Detect which cell encompasses the target text, then output its (x, y) center coordinate. 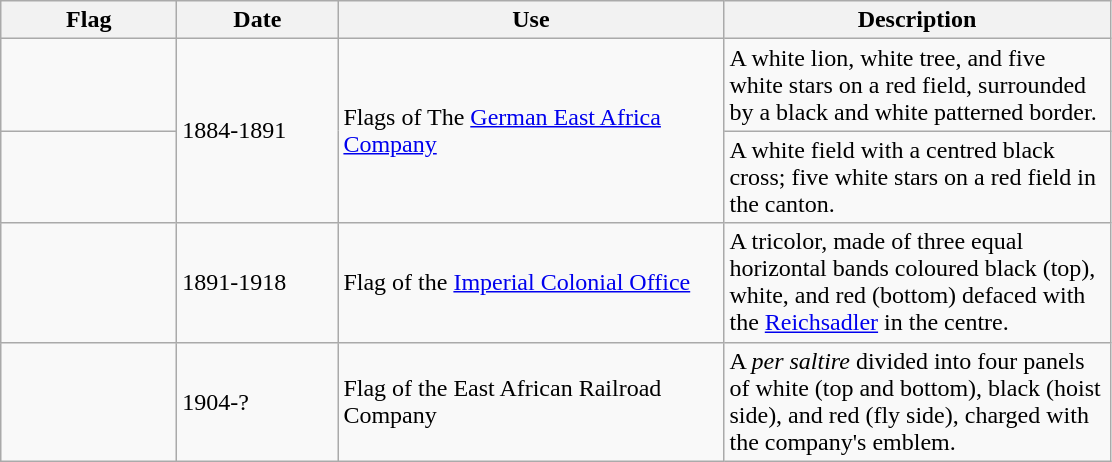
Flag (89, 20)
Use (531, 20)
A white lion, white tree, and five white stars on a red field, surrounded by a black and white patterned border. (917, 85)
1891-1918 (258, 282)
A white field with a centred black cross; five white stars on a red field in the canton. (917, 177)
Flag of the East African Railroad Company (531, 402)
Description (917, 20)
1884-1891 (258, 131)
A per saltire divided into four panels of white (top and bottom), black (hoist side), and red (fly side), charged with the company's emblem. (917, 402)
A tricolor, made of three equal horizontal bands coloured black (top), white, and red (bottom) defaced with the Reichsadler in the centre. (917, 282)
Flag of the Imperial Colonial Office (531, 282)
Date (258, 20)
Flags of The German East Africa Company (531, 131)
1904-? (258, 402)
